Detect which cell encompasses the target text, then output its (x, y) center coordinate. 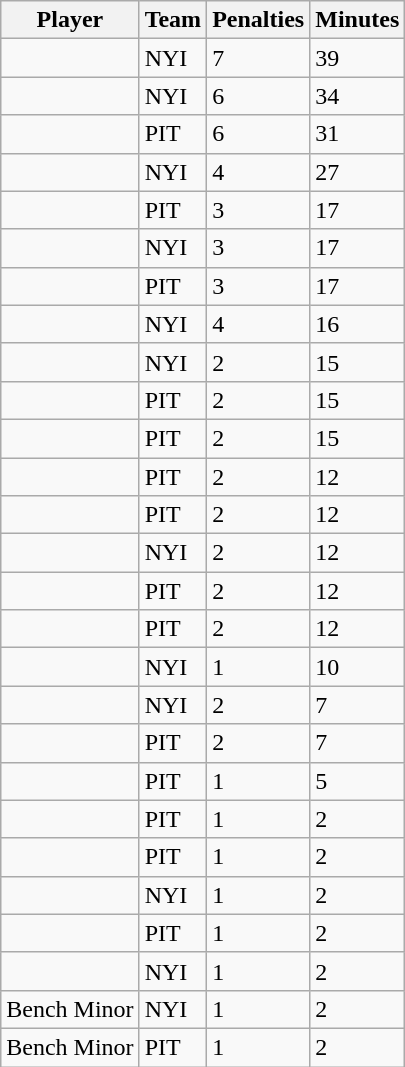
27 (358, 172)
39 (358, 58)
34 (358, 96)
Player (70, 20)
16 (358, 324)
Team (173, 20)
Penalties (258, 20)
31 (358, 134)
10 (358, 667)
Minutes (358, 20)
5 (358, 781)
